Provide the (X, Y) coordinate of the cell's center where the given text is located.  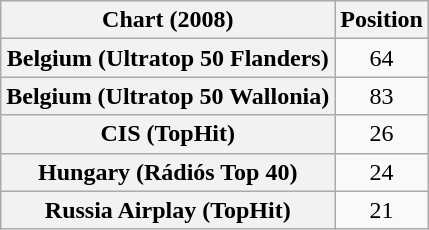
Chart (2008) (168, 20)
Belgium (Ultratop 50 Flanders) (168, 58)
Belgium (Ultratop 50 Wallonia) (168, 96)
Hungary (Rádiós Top 40) (168, 172)
24 (382, 172)
26 (382, 134)
21 (382, 210)
83 (382, 96)
64 (382, 58)
Russia Airplay (TopHit) (168, 210)
CIS (TopHit) (168, 134)
Position (382, 20)
